Return [X, Y] of the center of cell containing provided text 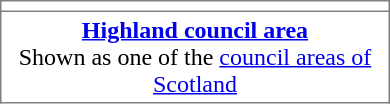
Highland council area Shown as one of the council areas of Scotland [195, 57]
